Detect which cell encompasses the target text, then output its [X, Y] center coordinate. 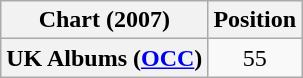
Chart (2007) [104, 20]
55 [255, 58]
Position [255, 20]
UK Albums (OCC) [104, 58]
